Search for the cell housing the specified text and yield its [x, y] center coordinate. 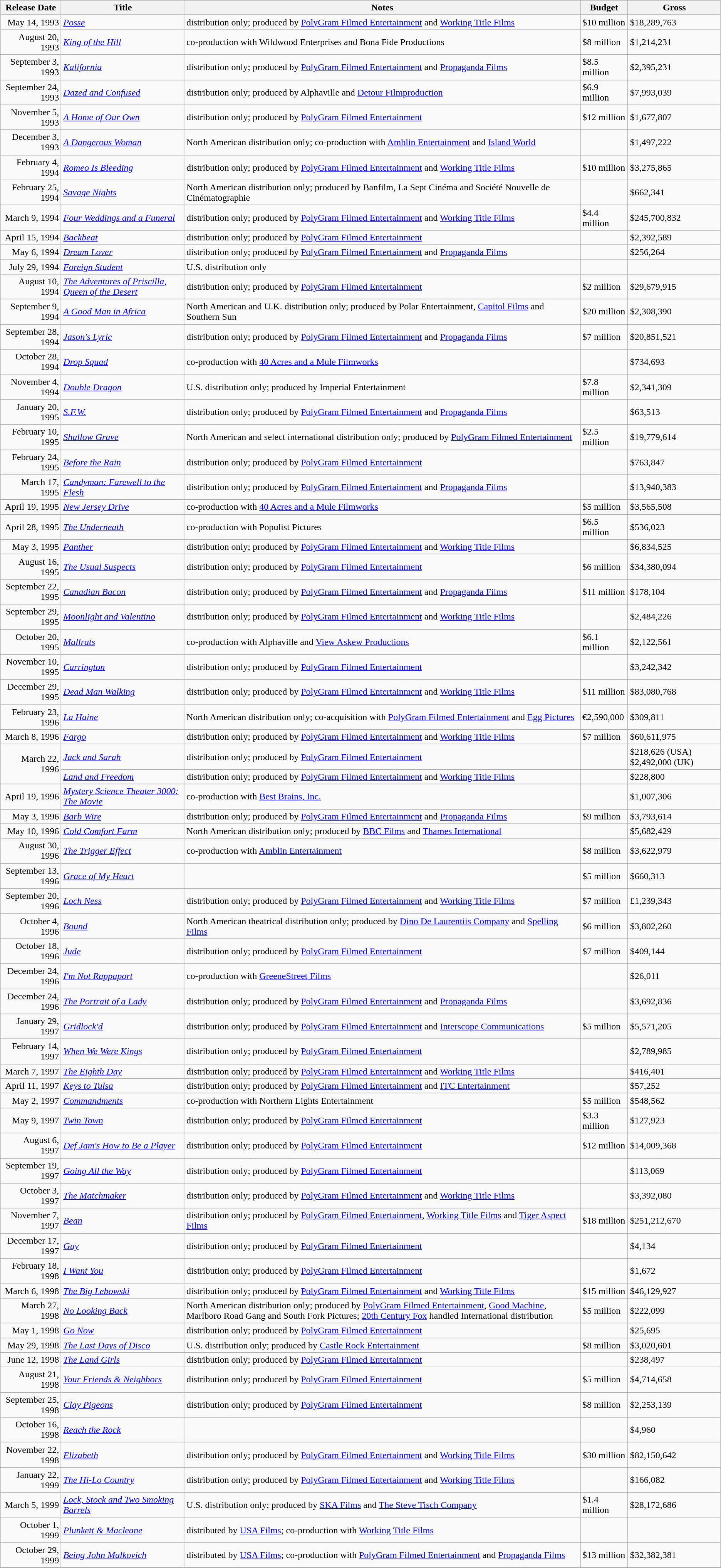
Notes [382, 8]
August 30, 1996 [31, 851]
distributed by USA Films; co-production with PolyGram Filmed Entertainment and Propaganda Films [382, 1555]
$46,129,927 [674, 1291]
October 28, 1994 [31, 362]
December 29, 1995 [31, 692]
distribution only; produced by PolyGram Filmed Entertainment and Interscope Communications [382, 1026]
The Trigger Effect [123, 851]
$3,622,979 [674, 851]
The Usual Suspects [123, 566]
$20 million [604, 312]
$3,020,601 [674, 1345]
Panther [123, 547]
Keys to Tulsa [123, 1086]
$5,682,429 [674, 831]
Twin Town [123, 1120]
April 19, 1995 [31, 507]
March 27, 1998 [31, 1311]
March 17, 1995 [31, 487]
November 10, 1995 [31, 667]
$1,677,807 [674, 117]
$15 million [604, 1291]
co-production with Populist Pictures [382, 527]
Being John Malkovich [123, 1555]
Canadian Bacon [123, 592]
Your Friends & Neighbors [123, 1380]
North American distribution only; co-production with Amblin Entertainment and Island World [382, 143]
$256,264 [674, 252]
U.S. distribution only; produced by Castle Rock Entertainment [382, 1345]
December 3, 1993 [31, 143]
Barb Wire [123, 816]
February 23, 1996 [31, 717]
June 12, 1998 [31, 1360]
Loch Ness [123, 901]
March 5, 1999 [31, 1505]
February 24, 1995 [31, 462]
September 24, 1993 [31, 92]
$3,692,836 [674, 1001]
S.F.W. [123, 412]
August 21, 1998 [31, 1380]
The Eighth Day [123, 1071]
$60,611,975 [674, 737]
May 3, 1996 [31, 816]
I'm Not Rappaport [123, 976]
March 7, 1997 [31, 1071]
February 25, 1994 [31, 193]
Double Dragon [123, 387]
$34,380,094 [674, 566]
February 4, 1994 [31, 167]
$2,789,985 [674, 1052]
$1.4 million [604, 1505]
$1,497,222 [674, 143]
distributed by USA Films; co-production with Working Title Films [382, 1530]
$18 million [604, 1220]
$409,144 [674, 951]
$245,700,832 [674, 217]
North American and select international distribution only; produced by PolyGram Filmed Entertainment [382, 437]
$32,382,381 [674, 1555]
The Big Lebowski [123, 1291]
Going All the Way [123, 1170]
La Haine [123, 717]
Dream Lover [123, 252]
The Underneath [123, 527]
January 29, 1997 [31, 1026]
$3.3 million [604, 1120]
Def Jam's How to Be a Player [123, 1146]
$19,779,614 [674, 437]
No Looking Back [123, 1311]
$763,847 [674, 462]
co-production with Amblin Entertainment [382, 851]
April 15, 1994 [31, 237]
Bound [123, 926]
March 6, 1998 [31, 1291]
Fargo [123, 737]
$3,275,865 [674, 167]
Candyman: Farewell to the Flesh [123, 487]
The Adventures of Priscilla, Queen of the Desert [123, 287]
A Good Man in Africa [123, 312]
$660,313 [674, 876]
The Hi-Lo Country [123, 1480]
$30 million [604, 1455]
Bean [123, 1220]
The Matchmaker [123, 1196]
Romeo Is Bleeding [123, 167]
Guy [123, 1246]
$218,626 (USA) $2,492,000 (UK) [674, 757]
$26,011 [674, 976]
September 22, 1995 [31, 592]
Budget [604, 8]
Reach the Rock [123, 1430]
August 20, 1993 [31, 42]
£1,239,343 [674, 901]
$536,023 [674, 527]
Shallow Grave [123, 437]
$1,214,231 [674, 42]
North American distribution only; co-acquisition with PolyGram Filmed Entertainment and Egg Pictures [382, 717]
Go Now [123, 1330]
$20,851,521 [674, 337]
May 3, 1995 [31, 547]
$416,401 [674, 1071]
$2 million [604, 287]
Jason's Lyric [123, 337]
$222,099 [674, 1311]
Lock, Stock and Two Smoking Barrels [123, 1505]
$4,134 [674, 1246]
February 18, 1998 [31, 1271]
October 1, 1999 [31, 1530]
$82,150,642 [674, 1455]
$3,565,508 [674, 507]
$178,104 [674, 592]
$662,341 [674, 193]
$6.5 million [604, 527]
$309,811 [674, 717]
$4,960 [674, 1430]
$14,009,368 [674, 1146]
$2.5 million [604, 437]
North American theatrical distribution only; produced by Dino De Laurentiis Company and Spelling Films [382, 926]
$8.5 million [604, 67]
Gridlock'd [123, 1026]
U.S. distribution only; produced by SKA Films and The Steve Tisch Company [382, 1505]
Dead Man Walking [123, 692]
November 22, 1998 [31, 1455]
March 9, 1994 [31, 217]
$6,834,525 [674, 547]
co-production with Alphaville and View Askew Productions [382, 642]
$57,252 [674, 1086]
A Dangerous Woman [123, 143]
May 14, 1993 [31, 22]
August 6, 1997 [31, 1146]
September 29, 1995 [31, 616]
Kalifornia [123, 67]
$127,923 [674, 1120]
May 29, 1998 [31, 1345]
May 2, 1997 [31, 1101]
North American and U.K. distribution only; produced by Polar Entertainment, Capitol Films and Southern Sun [382, 312]
Mystery Science Theater 3000: The Movie [123, 797]
October 18, 1996 [31, 951]
distribution only; produced by PolyGram Filmed Entertainment and ITC Entertainment [382, 1086]
$25,695 [674, 1330]
October 16, 1998 [31, 1430]
$29,679,915 [674, 287]
Before the Rain [123, 462]
$63,513 [674, 412]
Clay Pigeons [123, 1405]
$2,392,589 [674, 237]
$1,007,306 [674, 797]
U.S. distribution only [382, 267]
$3,242,342 [674, 667]
Cold Comfort Farm [123, 831]
distribution only; produced by Alphaville and Detour Filmproduction [382, 92]
$83,080,768 [674, 692]
$4,714,658 [674, 1380]
Release Date [31, 8]
May 10, 1996 [31, 831]
Gross [674, 8]
distribution only; produced by PolyGram Filmed Entertainment, Working Title Films and Tiger Aspect Films [382, 1220]
The Last Days of Disco [123, 1345]
$6.9 million [604, 92]
When We Were Kings [123, 1052]
$18,289,763 [674, 22]
March 22, 1996 [31, 764]
$6.1 million [604, 642]
$13,940,383 [674, 487]
$13 million [604, 1555]
Jack and Sarah [123, 757]
Savage Nights [123, 193]
co-production with Northern Lights Entertainment [382, 1101]
$2,122,561 [674, 642]
November 5, 1993 [31, 117]
September 3, 1993 [31, 67]
$2,308,390 [674, 312]
December 17, 1997 [31, 1246]
$2,253,139 [674, 1405]
February 14, 1997 [31, 1052]
$7,993,039 [674, 92]
$251,212,670 [674, 1220]
March 8, 1996 [31, 737]
co-production with GreeneStreet Films [382, 976]
Elizabeth [123, 1455]
May 6, 1994 [31, 252]
Title [123, 8]
North American distribution only; produced by BBC Films and Thames International [382, 831]
North American distribution only; produced by Banfilm, La Sept Cinéma and Société Nouvelle de Cinématographie [382, 193]
$3,802,260 [674, 926]
Carrington [123, 667]
Land and Freedom [123, 777]
Four Weddings and a Funeral [123, 217]
Moonlight and Valentino [123, 616]
$2,341,309 [674, 387]
$548,562 [674, 1101]
July 29, 1994 [31, 267]
$7.8 million [604, 387]
€2,590,000 [604, 717]
Backbeat [123, 237]
$5,571,205 [674, 1026]
September 13, 1996 [31, 876]
$228,800 [674, 777]
Grace of My Heart [123, 876]
$3,392,080 [674, 1196]
U.S. distribution only; produced by Imperial Entertainment [382, 387]
February 10, 1995 [31, 437]
May 9, 1997 [31, 1120]
$2,395,231 [674, 67]
August 10, 1994 [31, 287]
Plunkett & Macleane [123, 1530]
Commandments [123, 1101]
November 4, 1994 [31, 387]
$4.4 million [604, 217]
co-production with Wildwood Enterprises and Bona Fide Productions [382, 42]
April 19, 1996 [31, 797]
Dazed and Confused [123, 92]
January 20, 1995 [31, 412]
September 28, 1994 [31, 337]
September 20, 1996 [31, 901]
Jude [123, 951]
September 19, 1997 [31, 1170]
November 7, 1997 [31, 1220]
May 1, 1998 [31, 1330]
A Home of Our Own [123, 117]
August 16, 1995 [31, 566]
October 29, 1999 [31, 1555]
$28,172,686 [674, 1505]
King of the Hill [123, 42]
January 22, 1999 [31, 1480]
I Want You [123, 1271]
October 20, 1995 [31, 642]
The Portrait of a Lady [123, 1001]
Posse [123, 22]
$166,082 [674, 1480]
$734,693 [674, 362]
Mallrats [123, 642]
Drop Squad [123, 362]
$3,793,614 [674, 816]
$113,069 [674, 1170]
October 3, 1997 [31, 1196]
The Land Girls [123, 1360]
co-production with Best Brains, Inc. [382, 797]
$1,672 [674, 1271]
New Jersey Drive [123, 507]
October 4, 1996 [31, 926]
September 9, 1994 [31, 312]
$2,484,226 [674, 616]
$9 million [604, 816]
Foreign Student [123, 267]
April 11, 1997 [31, 1086]
September 25, 1998 [31, 1405]
$238,497 [674, 1360]
April 28, 1995 [31, 527]
